Pinpoint the cell where the given text exists, returning its (x, y) midpoint coordinate. 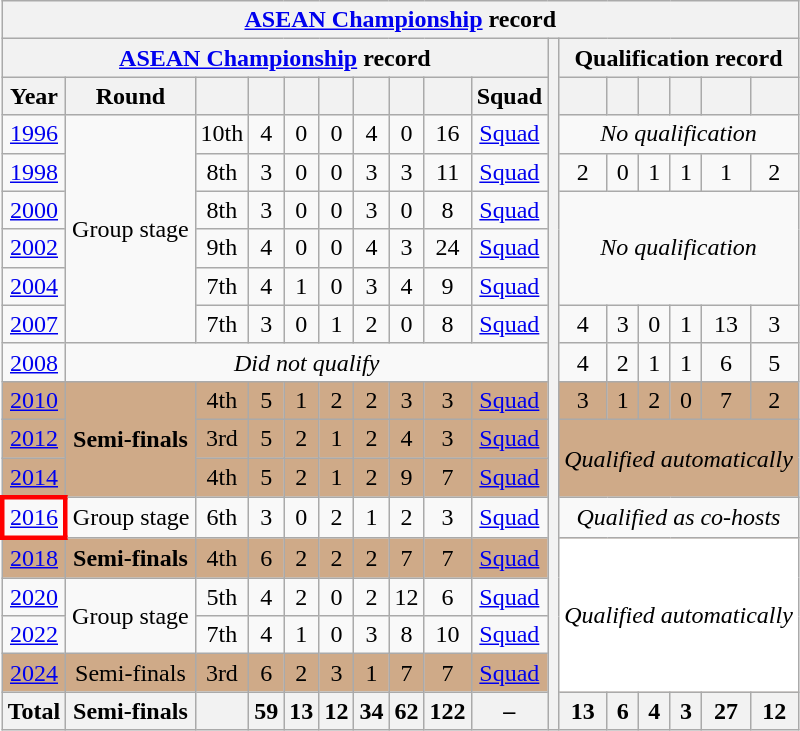
2024 (34, 673)
1998 (34, 172)
2002 (34, 248)
27 (726, 711)
2016 (34, 518)
10th (222, 134)
2007 (34, 324)
– (509, 711)
11 (448, 172)
1996 (34, 134)
2000 (34, 210)
2004 (34, 286)
6th (222, 518)
2018 (34, 558)
122 (448, 711)
2008 (34, 362)
16 (448, 134)
2022 (34, 635)
24 (448, 248)
2010 (34, 400)
Qualification record (679, 58)
Qualified as co-hosts (679, 518)
5th (222, 597)
10 (448, 635)
Year (34, 96)
2020 (34, 597)
2012 (34, 438)
Round (130, 96)
59 (266, 711)
2014 (34, 478)
34 (372, 711)
Did not qualify (307, 362)
62 (406, 711)
9th (222, 248)
Total (34, 711)
